Search for the cell housing the specified text and yield its (x, y) center coordinate. 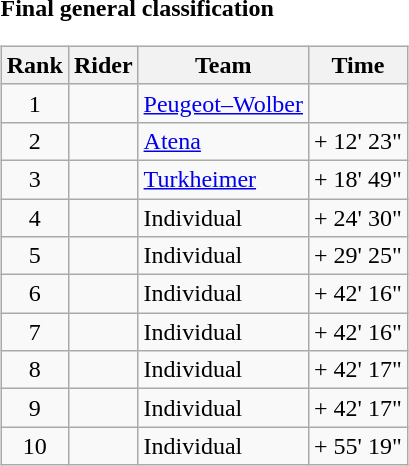
+ 18' 49" (358, 179)
3 (34, 179)
+ 55' 19" (358, 446)
8 (34, 370)
4 (34, 217)
Peugeot–Wolber (223, 103)
1 (34, 103)
Team (223, 65)
Rank (34, 65)
10 (34, 446)
5 (34, 256)
Time (358, 65)
7 (34, 332)
+ 12' 23" (358, 141)
+ 24' 30" (358, 217)
Turkheimer (223, 179)
9 (34, 408)
6 (34, 294)
Rider (103, 65)
2 (34, 141)
+ 29' 25" (358, 256)
Atena (223, 141)
